Locate the cell with the specified text and output its [x, y] center coordinate. 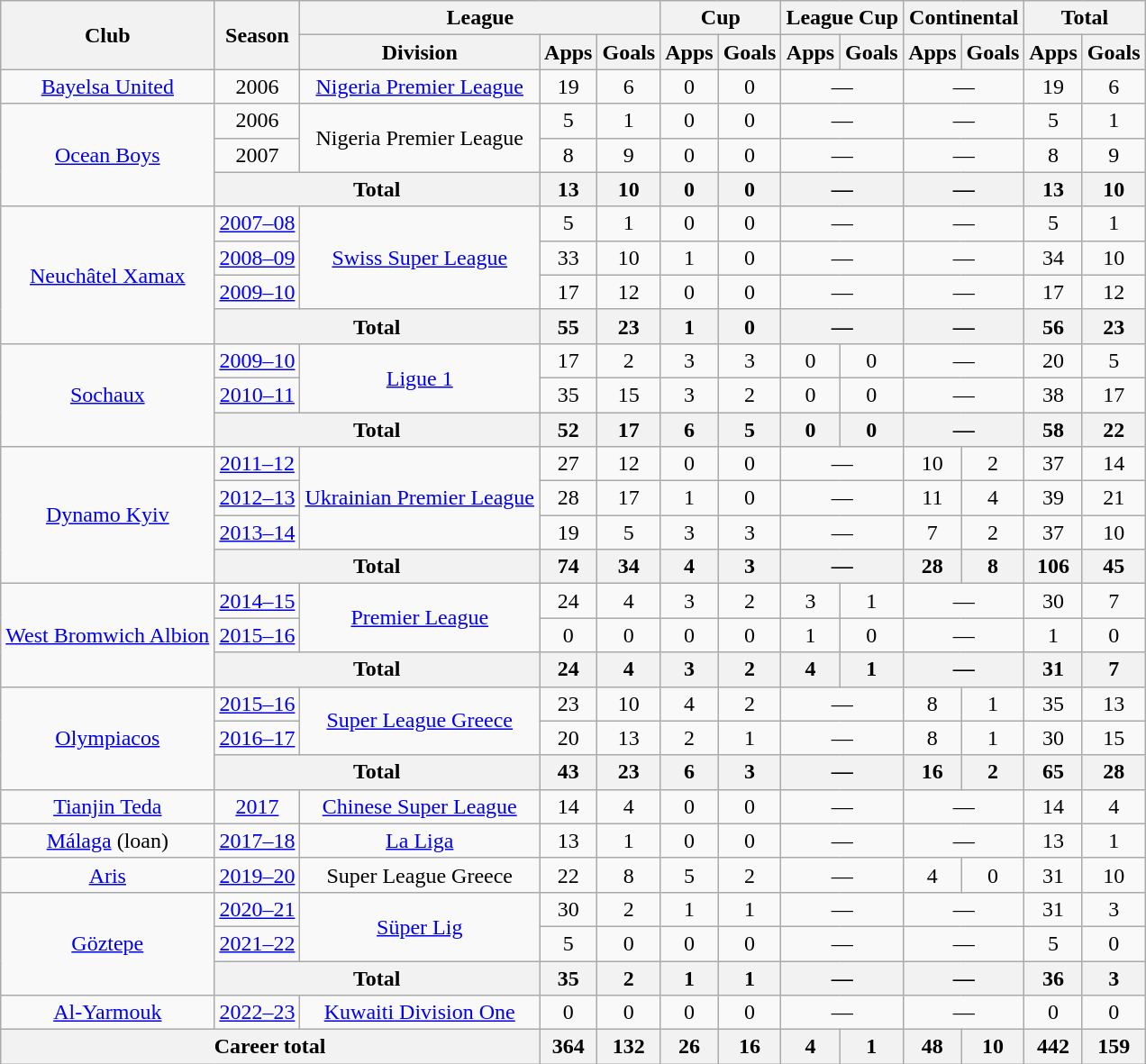
Career total [270, 1047]
Ocean Boys [108, 155]
Swiss Super League [420, 258]
58 [1053, 430]
Continental [964, 18]
Kuwaiti Division One [420, 1013]
Neuchâtel Xamax [108, 275]
Division [420, 52]
2012–13 [258, 498]
2008–09 [258, 258]
43 [568, 772]
Cup [721, 18]
Bayelsa United [108, 86]
33 [568, 258]
106 [1053, 567]
52 [568, 430]
27 [568, 464]
Club [108, 35]
65 [1053, 772]
Chinese Super League [420, 806]
159 [1114, 1047]
Göztepe [108, 943]
2017–18 [258, 841]
45 [1114, 567]
48 [932, 1047]
56 [1053, 326]
2014–15 [258, 601]
Season [258, 35]
League Cup [842, 18]
2022–23 [258, 1013]
2021–22 [258, 943]
Ligue 1 [420, 377]
2017 [258, 806]
Süper Lig [420, 926]
2013–14 [258, 532]
2010–11 [258, 395]
Al-Yarmouk [108, 1013]
Premier League [420, 618]
2020–21 [258, 909]
West Bromwich Albion [108, 635]
2007–08 [258, 223]
2016–17 [258, 738]
26 [689, 1047]
Málaga (loan) [108, 841]
442 [1053, 1047]
Aris [108, 875]
364 [568, 1047]
21 [1114, 498]
36 [1053, 978]
39 [1053, 498]
Ukrainian Premier League [420, 498]
League [480, 18]
La Liga [420, 841]
55 [568, 326]
11 [932, 498]
Tianjin Teda [108, 806]
2011–12 [258, 464]
Dynamo Kyiv [108, 515]
2007 [258, 155]
2019–20 [258, 875]
Sochaux [108, 395]
38 [1053, 395]
132 [629, 1047]
74 [568, 567]
Olympiacos [108, 738]
